Output the [x, y] coordinate of the center of the cell containing the given text.  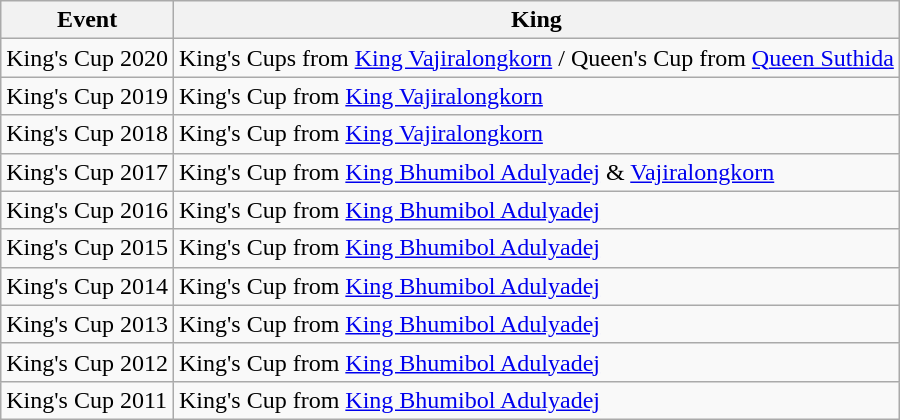
King's Cup from King Bhumibol Adulyadej & Vajiralongkorn [536, 172]
King's Cup 2020 [88, 58]
King's Cup 2015 [88, 248]
King's Cup 2011 [88, 400]
King's Cup 2016 [88, 210]
King's Cup 2019 [88, 96]
King's Cups from King Vajiralongkorn / Queen's Cup from Queen Suthida [536, 58]
King's Cup 2018 [88, 134]
Event [88, 20]
King's Cup 2014 [88, 286]
King's Cup 2017 [88, 172]
King's Cup 2013 [88, 324]
King [536, 20]
King's Cup 2012 [88, 362]
